Identify which cell holds the provided text, then report its [x, y] central coordinate. 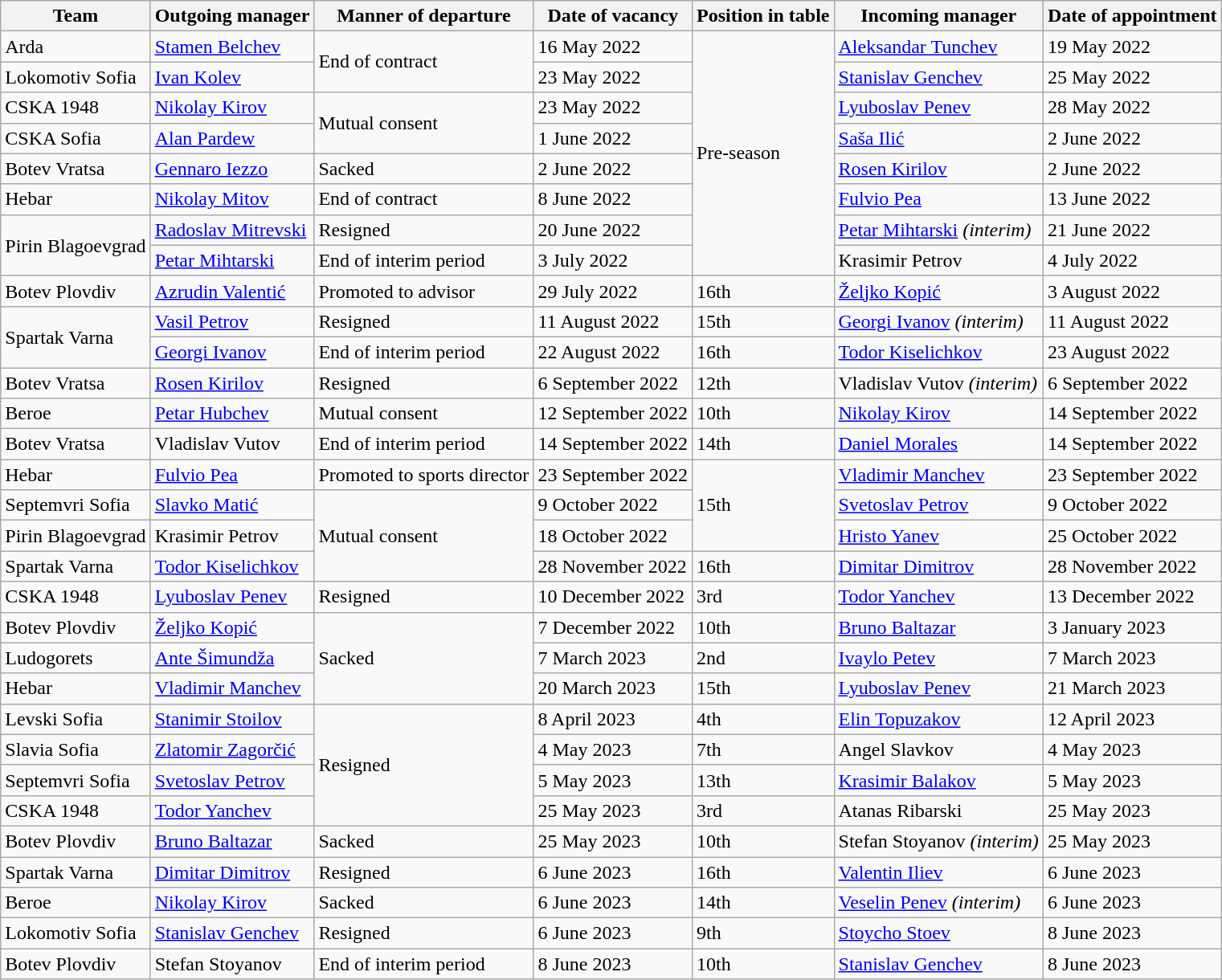
Zlatomir Zagorčić [232, 749]
Stoycho Stoev [938, 933]
Gennaro Iezzo [232, 169]
25 October 2022 [1132, 536]
Stamen Belchev [232, 47]
10 December 2022 [613, 597]
7th [763, 749]
Petar Mihtarski (interim) [938, 230]
CSKA Sofia [76, 138]
Stefan Stoyanov (interim) [938, 841]
Angel Slavkov [938, 749]
Ivan Kolev [232, 77]
20 June 2022 [613, 230]
18 October 2022 [613, 536]
2nd [763, 658]
Promoted to advisor [424, 291]
21 March 2023 [1132, 688]
Arda [76, 47]
Hristo Yanev [938, 536]
13 June 2022 [1132, 199]
Levski Sofia [76, 719]
12 April 2023 [1132, 719]
Valentin Iliev [938, 872]
16 May 2022 [613, 47]
23 August 2022 [1132, 352]
Incoming manager [938, 16]
21 June 2022 [1132, 230]
Saša Ilić [938, 138]
8 April 2023 [613, 719]
Petar Hubchev [232, 414]
7 December 2022 [613, 627]
Stanimir Stoilov [232, 719]
3 August 2022 [1132, 291]
22 August 2022 [613, 352]
Georgi Ivanov [232, 352]
Nikolay Mitov [232, 199]
Vasil Petrov [232, 321]
28 May 2022 [1132, 108]
20 March 2023 [613, 688]
Outgoing manager [232, 16]
Team [76, 16]
Alan Pardew [232, 138]
4 July 2022 [1132, 260]
Pre-season [763, 153]
25 May 2022 [1132, 77]
Azrudin Valentić [232, 291]
Promoted to sports director [424, 475]
4th [763, 719]
Aleksandar Tunchev [938, 47]
3 January 2023 [1132, 627]
29 July 2022 [613, 291]
Elin Topuzakov [938, 719]
Date of appointment [1132, 16]
Manner of departure [424, 16]
9th [763, 933]
13 December 2022 [1132, 597]
Stefan Stoyanov [232, 964]
12th [763, 383]
1 June 2022 [613, 138]
Ante Šimundža [232, 658]
Ivaylo Petev [938, 658]
3 July 2022 [613, 260]
Position in table [763, 16]
8 June 2022 [613, 199]
Slavia Sofia [76, 749]
Ludogorets [76, 658]
Vladislav Vutov (interim) [938, 383]
13th [763, 780]
19 May 2022 [1132, 47]
Petar Mihtarski [232, 260]
Daniel Morales [938, 444]
Georgi Ivanov (interim) [938, 321]
Krasimir Balakov [938, 780]
Atanas Ribarski [938, 811]
12 September 2022 [613, 414]
Vladislav Vutov [232, 444]
Radoslav Mitrevski [232, 230]
Slavko Matić [232, 505]
Date of vacancy [613, 16]
Veselin Penev (interim) [938, 903]
